Extract the [X, Y] coordinate from the center of the cell holding the provided text.  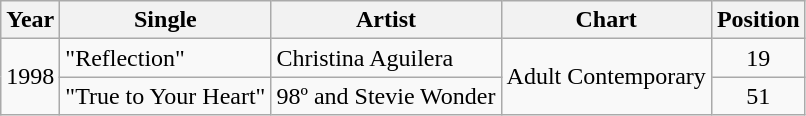
"Reflection" [166, 58]
19 [758, 58]
Chart [606, 20]
Christina Aguilera [386, 58]
Single [166, 20]
"True to Your Heart" [166, 96]
Adult Contemporary [606, 77]
Year [30, 20]
51 [758, 96]
1998 [30, 77]
98º and Stevie Wonder [386, 96]
Artist [386, 20]
Position [758, 20]
